Provide the (X, Y) coordinate of the cell's center where the given text is located.  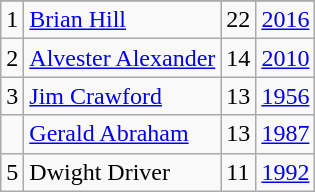
14 (238, 58)
1956 (286, 96)
1 (12, 20)
3 (12, 96)
Brian Hill (122, 20)
1987 (286, 134)
2016 (286, 20)
1992 (286, 172)
5 (12, 172)
Jim Crawford (122, 96)
2 (12, 58)
22 (238, 20)
2010 (286, 58)
Dwight Driver (122, 172)
Alvester Alexander (122, 58)
11 (238, 172)
Gerald Abraham (122, 134)
